Search for the cell housing the specified text and yield its (x, y) center coordinate. 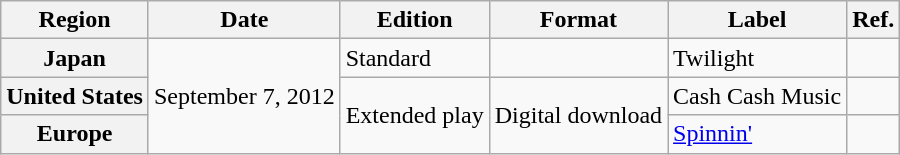
Format (578, 20)
Date (244, 20)
Edition (414, 20)
Extended play (414, 115)
United States (75, 96)
Label (758, 20)
Japan (75, 58)
September 7, 2012 (244, 96)
Standard (414, 58)
Cash Cash Music (758, 96)
Europe (75, 134)
Digital download (578, 115)
Spinnin' (758, 134)
Twilight (758, 58)
Region (75, 20)
Ref. (874, 20)
